For the text-containing cell, return its midpoint in [x, y] coordinate format. 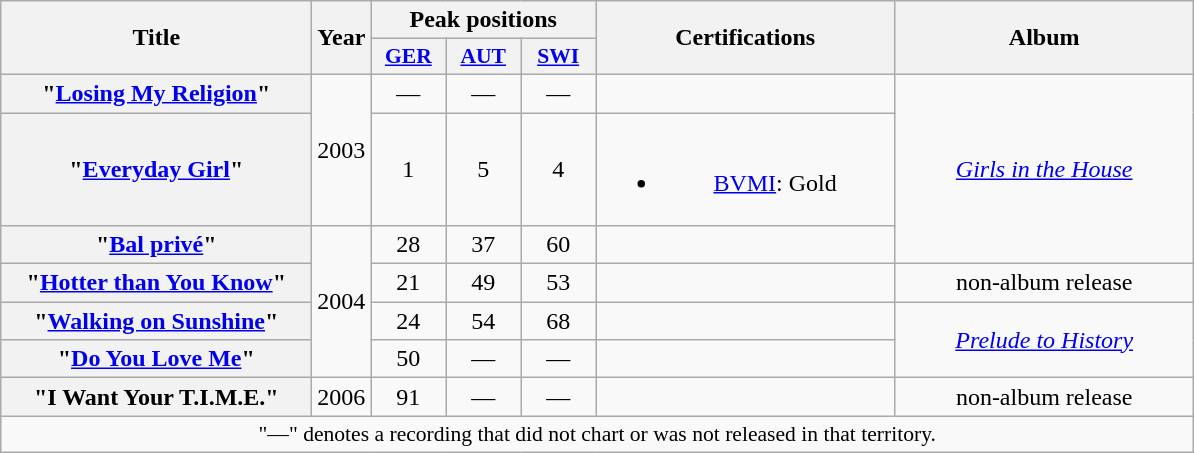
49 [484, 283]
"Losing My Religion" [156, 93]
Album [1044, 38]
28 [408, 245]
GER [408, 57]
68 [558, 321]
2006 [342, 397]
"Hotter than You Know" [156, 283]
91 [408, 397]
Year [342, 38]
"—" denotes a recording that did not chart or was not released in that territory. [598, 434]
"Bal privé" [156, 245]
Girls in the House [1044, 168]
"Walking on Sunshine" [156, 321]
Certifications [746, 38]
Prelude to History [1044, 340]
53 [558, 283]
AUT [484, 57]
37 [484, 245]
"Do You Love Me" [156, 359]
60 [558, 245]
"I Want Your T.I.M.E." [156, 397]
"Everyday Girl" [156, 168]
24 [408, 321]
5 [484, 168]
Title [156, 38]
4 [558, 168]
2003 [342, 150]
21 [408, 283]
50 [408, 359]
54 [484, 321]
SWI [558, 57]
1 [408, 168]
2004 [342, 302]
Peak positions [484, 20]
BVMI: Gold [746, 168]
